Detect which cell encompasses the target text, then output its (X, Y) center coordinate. 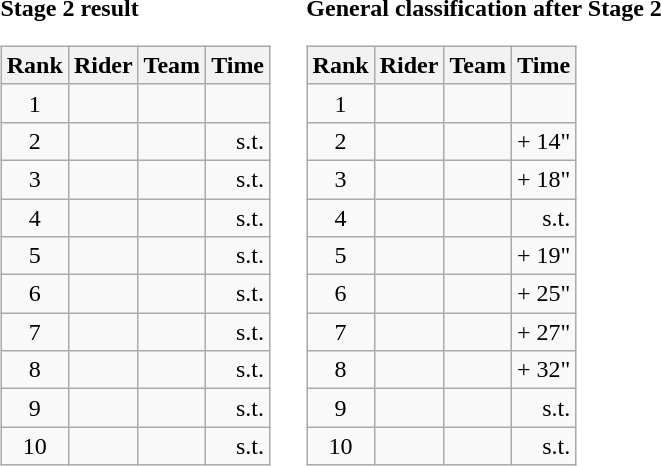
+ 19" (543, 256)
+ 27" (543, 332)
+ 25" (543, 294)
+ 32" (543, 370)
+ 14" (543, 141)
+ 18" (543, 179)
